From the cell containing the given text, extract its center point as (X, Y) coordinate. 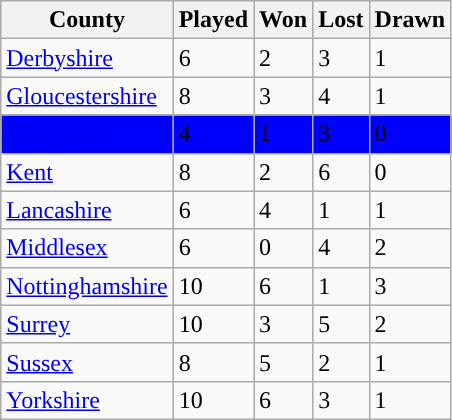
Won (284, 20)
Middlesex (87, 248)
Hampshire (87, 134)
Derbyshire (87, 58)
Kent (87, 172)
Yorkshire (87, 400)
Lost (341, 20)
Gloucestershire (87, 96)
Sussex (87, 362)
Surrey (87, 324)
Played (213, 20)
Lancashire (87, 210)
Drawn (410, 20)
County (87, 20)
Nottinghamshire (87, 286)
